Capture the cell that displays the provided text and extract its [X, Y] central coordinate. 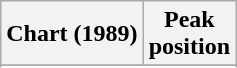
Peakposition [189, 34]
Chart (1989) [72, 34]
